Extract the (x, y) coordinate from the center of the cell holding the provided text.  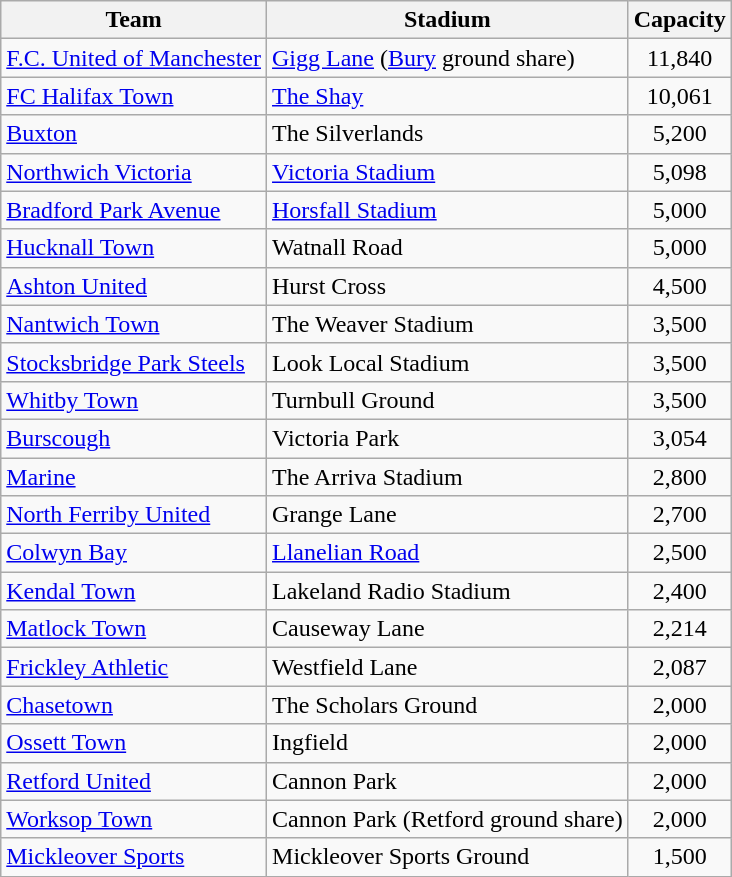
2,500 (680, 553)
Victoria Stadium (448, 172)
2,400 (680, 591)
Matlock Town (134, 629)
Ossett Town (134, 743)
Westfield Lane (448, 667)
Llanelian Road (448, 553)
Hucknall Town (134, 248)
10,061 (680, 96)
Retford United (134, 781)
Marine (134, 477)
Horsfall Stadium (448, 210)
Kendal Town (134, 591)
3,054 (680, 438)
Northwich Victoria (134, 172)
Ingfield (448, 743)
Chasetown (134, 705)
Burscough (134, 438)
The Weaver Stadium (448, 324)
Mickleover Sports (134, 857)
Worksop Town (134, 819)
Capacity (680, 20)
Grange Lane (448, 515)
Frickley Athletic (134, 667)
The Arriva Stadium (448, 477)
2,214 (680, 629)
Victoria Park (448, 438)
The Silverlands (448, 134)
Cannon Park (448, 781)
Colwyn Bay (134, 553)
Nantwich Town (134, 324)
Lakeland Radio Stadium (448, 591)
Ashton United (134, 286)
North Ferriby United (134, 515)
2,700 (680, 515)
2,087 (680, 667)
Watnall Road (448, 248)
5,200 (680, 134)
Causeway Lane (448, 629)
FC Halifax Town (134, 96)
F.C. United of Manchester (134, 58)
The Scholars Ground (448, 705)
5,098 (680, 172)
Whitby Town (134, 400)
Buxton (134, 134)
4,500 (680, 286)
1,500 (680, 857)
Cannon Park (Retford ground share) (448, 819)
Turnbull Ground (448, 400)
11,840 (680, 58)
The Shay (448, 96)
Hurst Cross (448, 286)
Stadium (448, 20)
Team (134, 20)
Mickleover Sports Ground (448, 857)
Stocksbridge Park Steels (134, 362)
Gigg Lane (Bury ground share) (448, 58)
2,800 (680, 477)
Bradford Park Avenue (134, 210)
Look Local Stadium (448, 362)
